Return (X, Y) of the center of cell containing provided text 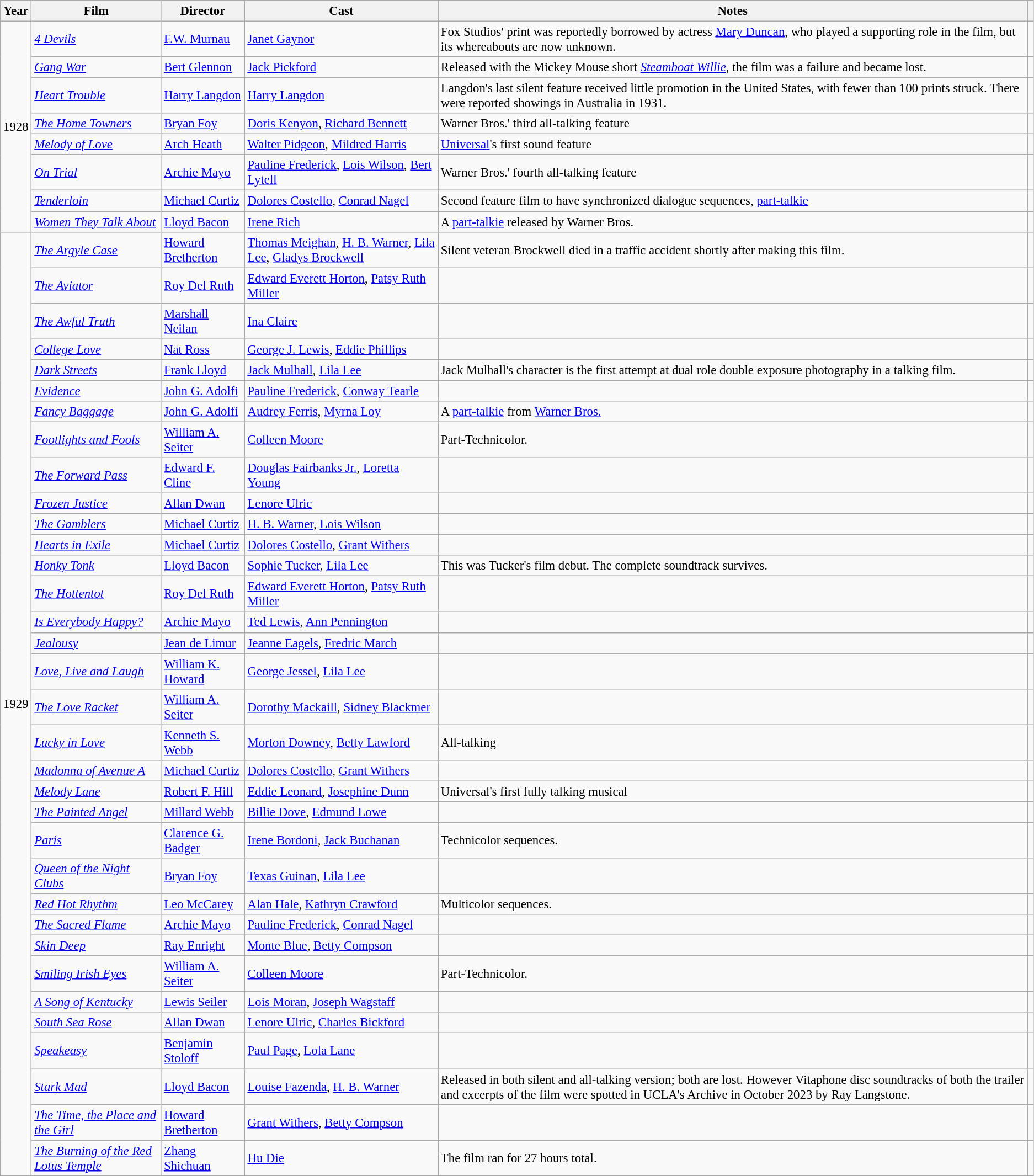
Audrey Ferris, Myrna Loy (341, 412)
A part-talkie from Warner Bros. (733, 412)
Doris Kenyon, Richard Bennett (341, 124)
On Trial (96, 172)
Jealousy (96, 643)
Footlights and Fools (96, 439)
Paul Page, Lola Lane (341, 1051)
Dark Streets (96, 370)
Monte Blue, Betty Compson (341, 946)
Universal's first sound feature (733, 145)
The film ran for 27 hours total. (733, 1158)
Heart Trouble (96, 96)
Universal's first fully talking musical (733, 791)
The Love Racket (96, 706)
Fox Studios' print was reportedly borrowed by actress Mary Duncan, who played a supporting role in the film, but its whereabouts are now unknown. (733, 40)
Douglas Fairbanks Jr., Loretta Young (341, 476)
Leo McCarey (203, 904)
4 Devils (96, 40)
1929 (16, 704)
Pauline Frederick, Lois Wilson, Bert Lytell (341, 172)
The Hottentot (96, 594)
Queen of the Night Clubs (96, 876)
The Burning of the Red Lotus Temple (96, 1158)
Jean de Limur (203, 643)
Pauline Frederick, Conrad Nagel (341, 925)
Film (96, 11)
Thomas Meighan, H. B. Warner, Lila Lee, Gladys Brockwell (341, 249)
Robert F. Hill (203, 791)
Love, Live and Laugh (96, 671)
The Forward Pass (96, 476)
A part-talkie released by Warner Bros. (733, 222)
Paris (96, 840)
Gang War (96, 67)
Lewis Seiler (203, 1002)
Speakeasy (96, 1051)
Evidence (96, 391)
1928 (16, 127)
Irene Bordoni, Jack Buchanan (341, 840)
Edward F. Cline (203, 476)
George J. Lewis, Eddie Phillips (341, 349)
Bert Glennon (203, 67)
The Awful Truth (96, 321)
Kenneth S. Webb (203, 743)
Grant Withers, Betty Compson (341, 1122)
Hearts in Exile (96, 545)
Eddie Leonard, Josephine Dunn (341, 791)
Technicolor sequences. (733, 840)
Janet Gaynor (341, 40)
Year (16, 11)
Melody Lane (96, 791)
Frozen Justice (96, 504)
Lenore Ulric (341, 504)
Zhang Shichuan (203, 1158)
Women They Talk About (96, 222)
Morton Downey, Betty Lawford (341, 743)
This was Tucker's film debut. The complete soundtrack survives. (733, 566)
Is Everybody Happy? (96, 622)
Pauline Frederick, Conway Tearle (341, 391)
Tenderloin (96, 201)
Texas Guinan, Lila Lee (341, 876)
William K. Howard (203, 671)
Alan Hale, Kathryn Crawford (341, 904)
Hu Die (341, 1158)
College Love (96, 349)
Director (203, 11)
Dorothy Mackaill, Sidney Blackmer (341, 706)
F.W. Murnau (203, 40)
Smiling Irish Eyes (96, 973)
Walter Pidgeon, Mildred Harris (341, 145)
Honky Tonk (96, 566)
Red Hot Rhythm (96, 904)
Ray Enright (203, 946)
Jeanne Eagels, Fredric March (341, 643)
Skin Deep (96, 946)
Irene Rich (341, 222)
Arch Heath (203, 145)
Frank Lloyd (203, 370)
Jack Mulhall's character is the first attempt at dual role double exposure photography in a talking film. (733, 370)
Nat Ross (203, 349)
Stark Mad (96, 1087)
Billie Dove, Edmund Lowe (341, 812)
Sophie Tucker, Lila Lee (341, 566)
H. B. Warner, Lois Wilson (341, 524)
Warner Bros.' fourth all-talking feature (733, 172)
The Gamblers (96, 524)
Notes (733, 11)
Madonna of Avenue A (96, 771)
Fancy Baggage (96, 412)
Melody of Love (96, 145)
Clarence G. Badger (203, 840)
Multicolor sequences. (733, 904)
The Time, the Place and the Girl (96, 1122)
A Song of Kentucky (96, 1002)
Warner Bros.' third all-talking feature (733, 124)
Benjamin Stoloff (203, 1051)
The Argyle Case (96, 249)
George Jessel, Lila Lee (341, 671)
Millard Webb (203, 812)
The Home Towners (96, 124)
Ted Lewis, Ann Pennington (341, 622)
Silent veteran Brockwell died in a traffic accident shortly after making this film. (733, 249)
Ina Claire (341, 321)
Lois Moran, Joseph Wagstaff (341, 1002)
Jack Pickford (341, 67)
Louise Fazenda, H. B. Warner (341, 1087)
Jack Mulhall, Lila Lee (341, 370)
Marshall Neilan (203, 321)
Released with the Mickey Mouse short Steamboat Willie, the film was a failure and became lost. (733, 67)
All-talking (733, 743)
Lenore Ulric, Charles Bickford (341, 1023)
Second feature film to have synchronized dialogue sequences, part-talkie (733, 201)
Lucky in Love (96, 743)
The Aviator (96, 286)
The Sacred Flame (96, 925)
Dolores Costello, Conrad Nagel (341, 201)
The Painted Angel (96, 812)
South Sea Rose (96, 1023)
Cast (341, 11)
